From the cell containing the given text, extract its center point as [x, y] coordinate. 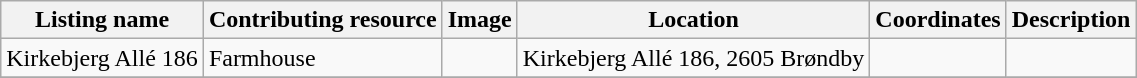
Description [1071, 20]
Kirkebjerg Allé 186, 2605 Brøndby [694, 58]
Location [694, 20]
Coordinates [938, 20]
Image [480, 20]
Contributing resource [322, 20]
Kirkebjerg Allé 186 [102, 58]
Farmhouse [322, 58]
Listing name [102, 20]
